From the cell containing the given text, extract its center point as [x, y] coordinate. 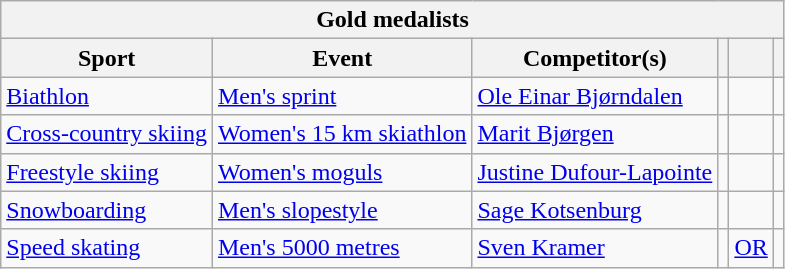
Sport [107, 58]
Snowboarding [107, 210]
Gold medalists [393, 20]
Men's sprint [342, 96]
Marit Bjørgen [595, 134]
Men's slopestyle [342, 210]
Cross-country skiing [107, 134]
Women's moguls [342, 172]
OR [751, 248]
Sven Kramer [595, 248]
Ole Einar Bjørndalen [595, 96]
Sage Kotsenburg [595, 210]
Competitor(s) [595, 58]
Justine Dufour-Lapointe [595, 172]
Speed skating [107, 248]
Women's 15 km skiathlon [342, 134]
Event [342, 58]
Freestyle skiing [107, 172]
Biathlon [107, 96]
Men's 5000 metres [342, 248]
